Return the [X, Y] coordinate for the center point of the cell that contains the specified text.  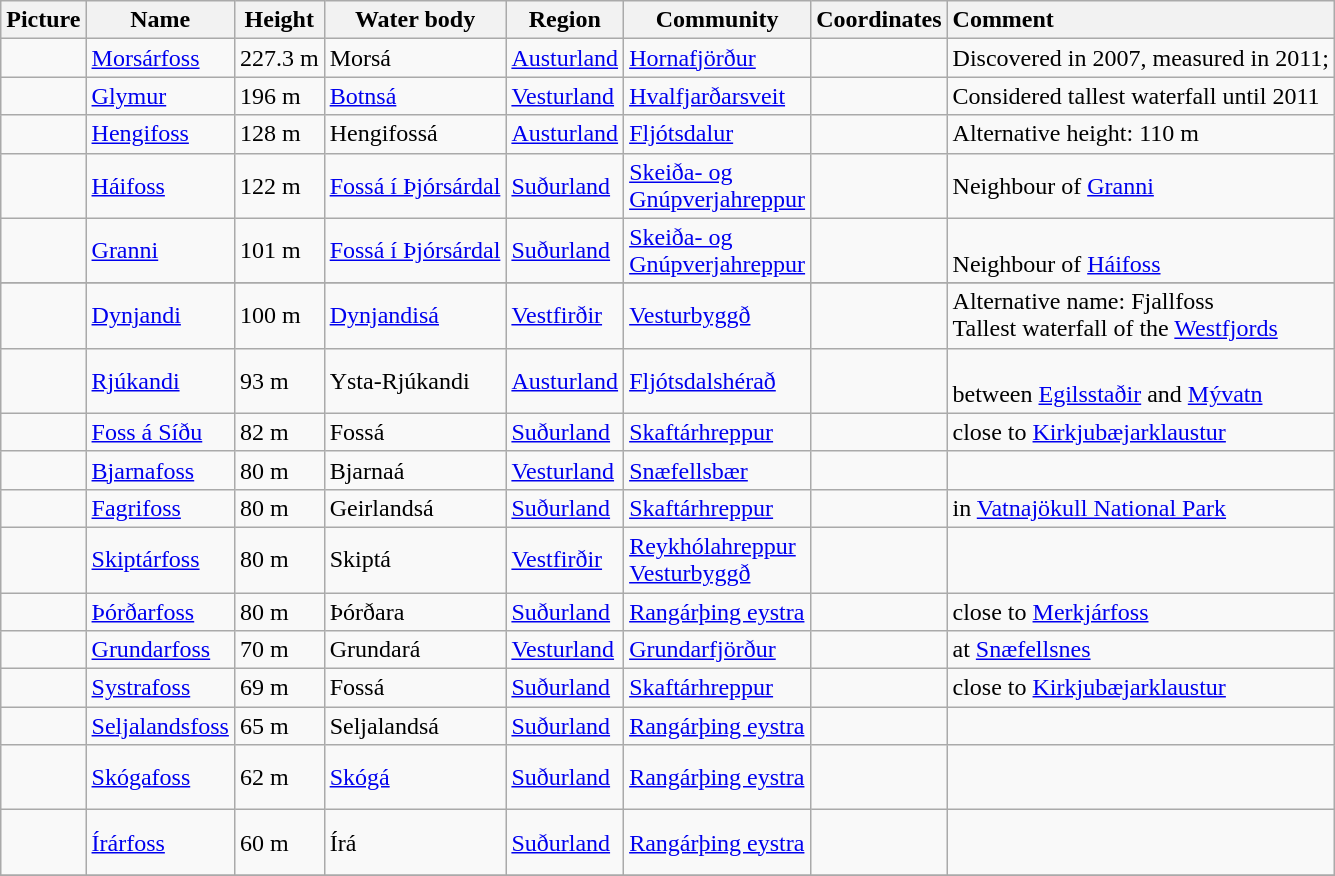
Írárfoss [160, 842]
Reykhólahreppur Vesturbyggð [718, 560]
at Snæfellsnes [1140, 650]
Snæfellsbær [718, 470]
Bjarnaá [415, 470]
Dynjandisá [415, 316]
Fljótsdalur [718, 134]
Picture [44, 20]
Fagrifoss [160, 508]
Grundará [415, 650]
Grundarfjörður [718, 650]
62 m [279, 778]
Dynjandi [160, 316]
Region [565, 20]
65 m [279, 726]
Foss á Síðu [160, 432]
Coordinates [879, 20]
60 m [279, 842]
Considered tallest waterfall until 2011 [1140, 96]
128 m [279, 134]
Neighbour of Háifoss [1140, 250]
Írá [415, 842]
Hengifossá [415, 134]
101 m [279, 250]
Skiptá [415, 560]
close to Merkjárfoss [1140, 611]
Granni [160, 250]
Þórðarfoss [160, 611]
between Egilsstaðir and Mývatn [1140, 380]
Neighbour of Granni [1140, 186]
69 m [279, 688]
Bjarnafoss [160, 470]
Skógá [415, 778]
Þórðara [415, 611]
Seljalandsfoss [160, 726]
Rjúkandi [160, 380]
Hengifoss [160, 134]
Alternative name: Fjallfoss Tallest waterfall of the Westfjords [1140, 316]
Community [718, 20]
Skiptárfoss [160, 560]
in Vatnajökull National Park [1140, 508]
196 m [279, 96]
Ysta-Rjúkandi [415, 380]
Geirlandsá [415, 508]
93 m [279, 380]
82 m [279, 432]
Vesturbyggð [718, 316]
70 m [279, 650]
227.3 m [279, 58]
Morsá [415, 58]
Grundarfoss [160, 650]
Glymur [160, 96]
Name [160, 20]
Skógafoss [160, 778]
Height [279, 20]
100 m [279, 316]
Morsárfoss [160, 58]
Alternative height: 110 m [1140, 134]
Discovered in 2007, measured in 2011; [1140, 58]
Seljalandsá [415, 726]
Fljótsdalshérað [718, 380]
122 m [279, 186]
Water body [415, 20]
Botnsá [415, 96]
Hvalfjarðarsveit [718, 96]
Háifoss [160, 186]
Hornafjörður [718, 58]
Systrafoss [160, 688]
Comment [1140, 20]
